Return [x, y] of the center of cell containing provided text 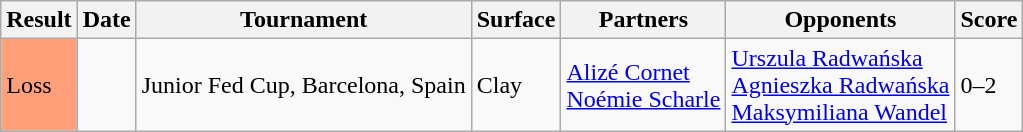
Tournament [304, 20]
Score [989, 20]
Alizé Cornet Noémie Scharle [644, 85]
0–2 [989, 85]
Result [39, 20]
Date [106, 20]
Surface [516, 20]
Partners [644, 20]
Junior Fed Cup, Barcelona, Spain [304, 85]
Opponents [840, 20]
Loss [39, 85]
Urszula Radwańska Agnieszka Radwańska Maksymiliana Wandel [840, 85]
Clay [516, 85]
